For the text-containing cell, return its midpoint in (X, Y) coordinate format. 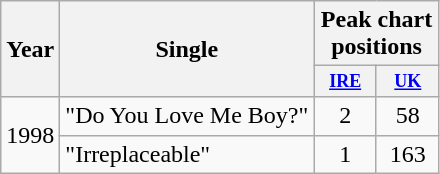
"Irreplaceable" (187, 154)
Single (187, 49)
UK (408, 82)
Year (30, 49)
Peak chart positions (376, 34)
2 (346, 116)
"Do You Love Me Boy?" (187, 116)
163 (408, 154)
1998 (30, 135)
1 (346, 154)
58 (408, 116)
IRE (346, 82)
